Locate the cell with the specified text and output its (X, Y) center coordinate. 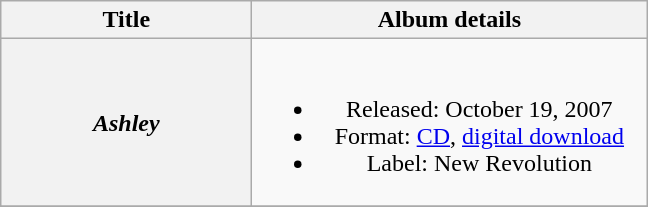
Album details (450, 20)
Title (126, 20)
Released: October 19, 2007Format: CD, digital downloadLabel: New Revolution (450, 122)
Ashley (126, 122)
